From the cell containing the given text, extract its center point as (x, y) coordinate. 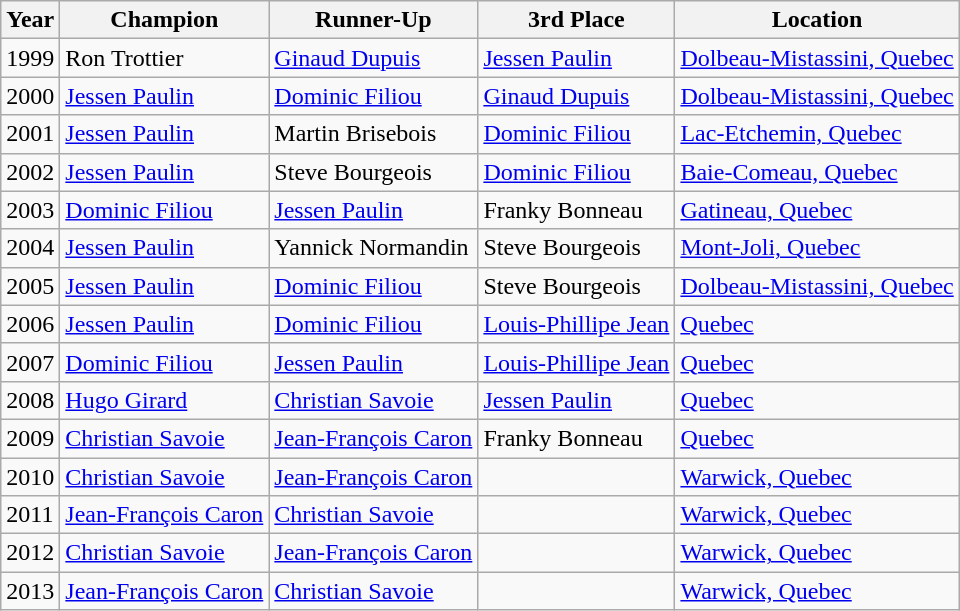
1999 (30, 58)
2009 (30, 438)
2007 (30, 362)
Mont-Joli, Quebec (817, 248)
2000 (30, 96)
Martin Brisebois (374, 134)
2013 (30, 591)
Gatineau, Quebec (817, 210)
2004 (30, 248)
2001 (30, 134)
Ron Trottier (164, 58)
Year (30, 20)
Baie-Comeau, Quebec (817, 172)
2003 (30, 210)
2006 (30, 324)
2005 (30, 286)
2008 (30, 400)
Lac-Etchemin, Quebec (817, 134)
2011 (30, 515)
2010 (30, 477)
2012 (30, 553)
Runner-Up (374, 20)
Yannick Normandin (374, 248)
2002 (30, 172)
Champion (164, 20)
Location (817, 20)
Hugo Girard (164, 400)
3rd Place (576, 20)
